Scan for the cell matching the given text and deliver its (X, Y) coordinate at center. 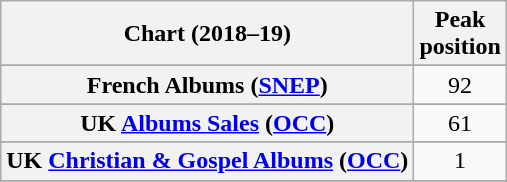
92 (460, 85)
Chart (2018–19) (208, 34)
UK Christian & Gospel Albums (OCC) (208, 161)
UK Albums Sales (OCC) (208, 123)
Peakposition (460, 34)
French Albums (SNEP) (208, 85)
61 (460, 123)
1 (460, 161)
